Extract the (x, y) coordinate from the center of the cell holding the provided text.  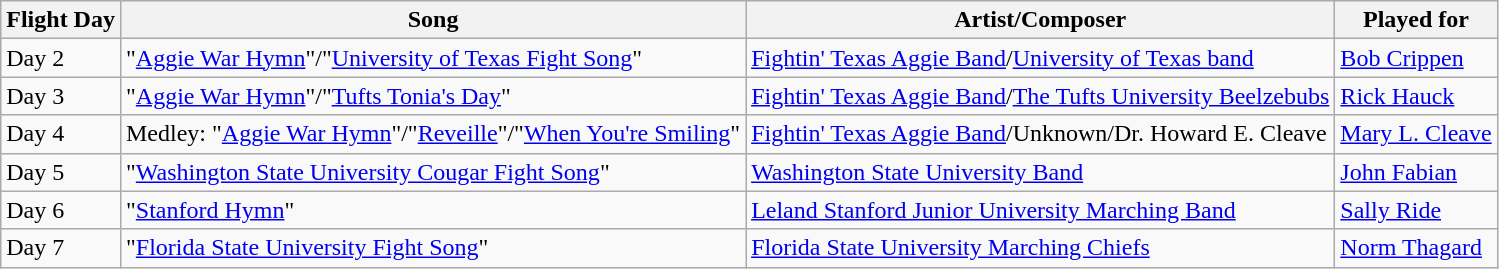
Day 5 (61, 172)
Played for (1416, 20)
"Stanford Hymn" (432, 210)
Day 2 (61, 58)
Medley: "Aggie War Hymn"/"Reveille"/"When You're Smiling" (432, 134)
Mary L. Cleave (1416, 134)
Artist/Composer (1040, 20)
Day 3 (61, 96)
Song (432, 20)
Day 4 (61, 134)
John Fabian (1416, 172)
Fightin' Texas Aggie Band/The Tufts University Beelzebubs (1040, 96)
Fightin' Texas Aggie Band/University of Texas band (1040, 58)
Sally Ride (1416, 210)
Day 6 (61, 210)
Bob Crippen (1416, 58)
Rick Hauck (1416, 96)
Fightin' Texas Aggie Band/Unknown/Dr. Howard E. Cleave (1040, 134)
Day 7 (61, 248)
"Florida State University Fight Song" (432, 248)
"Aggie War Hymn"/"Tufts Tonia's Day" (432, 96)
"Washington State University Cougar Fight Song" (432, 172)
Leland Stanford Junior University Marching Band (1040, 210)
Washington State University Band (1040, 172)
"Aggie War Hymn"/"University of Texas Fight Song" (432, 58)
Flight Day (61, 20)
Florida State University Marching Chiefs (1040, 248)
Norm Thagard (1416, 248)
